Identify which cell holds the provided text, then report its (x, y) central coordinate. 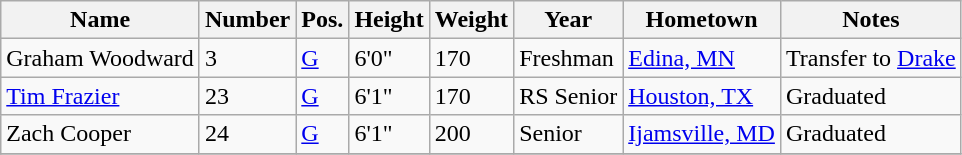
Weight (471, 20)
200 (471, 134)
Notes (870, 20)
23 (247, 96)
RS Senior (568, 96)
24 (247, 134)
Graham Woodward (100, 58)
Pos. (322, 20)
Zach Cooper (100, 134)
Transfer to Drake (870, 58)
6'0" (389, 58)
Senior (568, 134)
Tim Frazier (100, 96)
3 (247, 58)
Ijamsville, MD (702, 134)
Edina, MN (702, 58)
Freshman (568, 58)
Height (389, 20)
Year (568, 20)
Hometown (702, 20)
Name (100, 20)
Houston, TX (702, 96)
Number (247, 20)
